Pinpoint the cell where the given text exists, returning its (X, Y) midpoint coordinate. 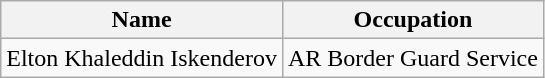
Elton Khaleddin Iskenderov (142, 58)
AR Border Guard Service (412, 58)
Name (142, 20)
Occupation (412, 20)
